Return (X, Y) of the center of cell containing provided text 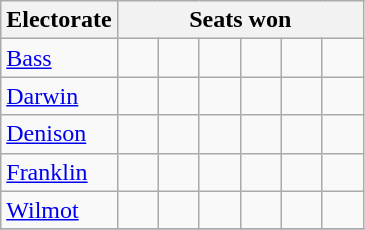
Electorate (59, 20)
Franklin (59, 172)
Bass (59, 58)
Seats won (240, 20)
Denison (59, 134)
Wilmot (59, 210)
Darwin (59, 96)
